Find where the given text appears and provide that cell's center as (x, y) coordinate. 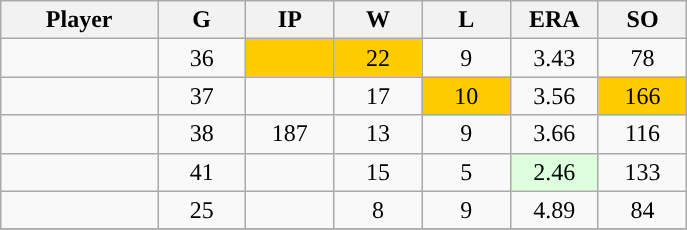
187 (290, 134)
37 (202, 96)
36 (202, 58)
3.43 (554, 58)
ERA (554, 20)
3.56 (554, 96)
W (378, 20)
116 (642, 134)
4.89 (554, 210)
25 (202, 210)
17 (378, 96)
78 (642, 58)
15 (378, 172)
38 (202, 134)
3.66 (554, 134)
L (466, 20)
166 (642, 96)
22 (378, 58)
G (202, 20)
Player (80, 20)
SO (642, 20)
13 (378, 134)
41 (202, 172)
5 (466, 172)
IP (290, 20)
133 (642, 172)
84 (642, 210)
10 (466, 96)
2.46 (554, 172)
8 (378, 210)
